Extract the (X, Y) coordinate from the center of the cell holding the provided text.  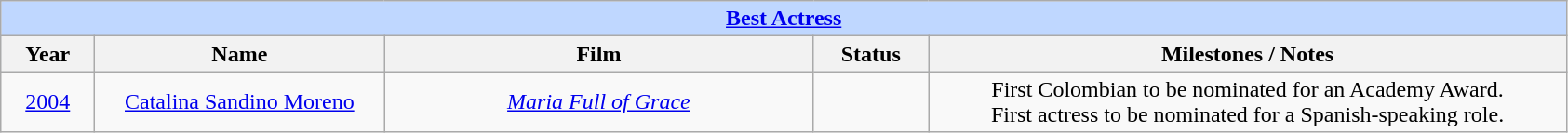
First Colombian to be nominated for an Academy Award.First actress to be nominated for a Spanish-speaking role. (1248, 102)
Maria Full of Grace (599, 102)
Best Actress (784, 19)
Year (48, 54)
Name (240, 54)
Status (871, 54)
Milestones / Notes (1248, 54)
Catalina Sandino Moreno (240, 102)
2004 (48, 102)
Film (599, 54)
